Determine the [x, y] coordinate at the center of the cell enclosing the given text.  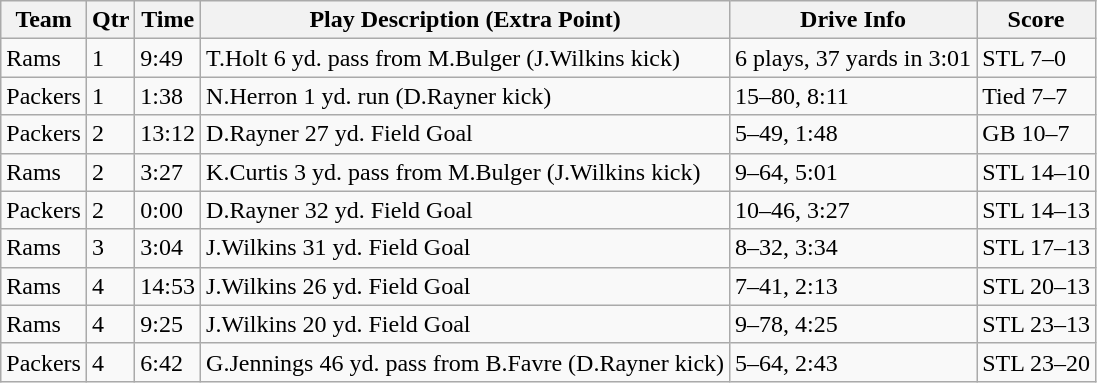
STL 14–13 [1036, 210]
Tied 7–7 [1036, 96]
5–64, 2:43 [854, 362]
7–41, 2:13 [854, 286]
1:38 [168, 96]
T.Holt 6 yd. pass from M.Bulger (J.Wilkins kick) [466, 58]
8–32, 3:34 [854, 248]
3:27 [168, 172]
Team [44, 20]
N.Herron 1 yd. run (D.Rayner kick) [466, 96]
Qtr [110, 20]
6:42 [168, 362]
Score [1036, 20]
G.Jennings 46 yd. pass from B.Favre (D.Rayner kick) [466, 362]
6 plays, 37 yards in 3:01 [854, 58]
GB 10–7 [1036, 134]
14:53 [168, 286]
D.Rayner 32 yd. Field Goal [466, 210]
9–78, 4:25 [854, 324]
Play Description (Extra Point) [466, 20]
0:00 [168, 210]
3:04 [168, 248]
STL 17–13 [1036, 248]
5–49, 1:48 [854, 134]
STL 7–0 [1036, 58]
15–80, 8:11 [854, 96]
D.Rayner 27 yd. Field Goal [466, 134]
9–64, 5:01 [854, 172]
10–46, 3:27 [854, 210]
13:12 [168, 134]
3 [110, 248]
K.Curtis 3 yd. pass from M.Bulger (J.Wilkins kick) [466, 172]
Drive Info [854, 20]
J.Wilkins 26 yd. Field Goal [466, 286]
STL 14–10 [1036, 172]
STL 23–20 [1036, 362]
9:25 [168, 324]
STL 23–13 [1036, 324]
J.Wilkins 31 yd. Field Goal [466, 248]
J.Wilkins 20 yd. Field Goal [466, 324]
Time [168, 20]
9:49 [168, 58]
STL 20–13 [1036, 286]
